Provide the (X, Y) coordinate of the cell's center where the given text is located.  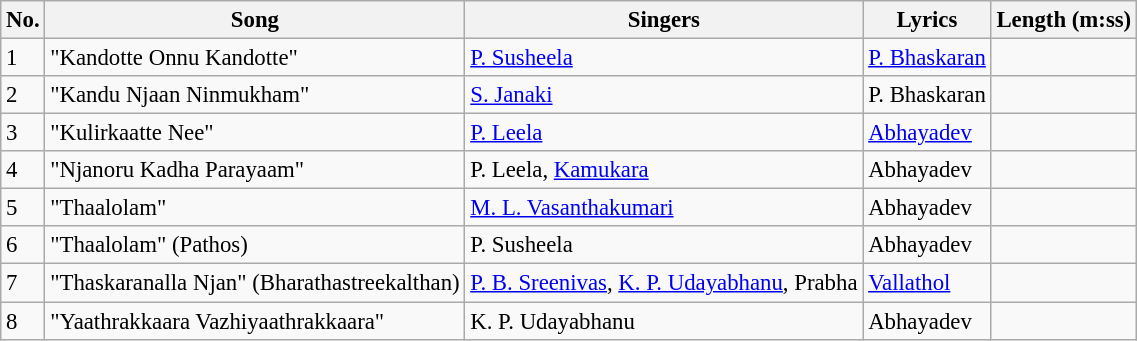
P. Leela, Kamukara (664, 170)
M. L. Vasanthakumari (664, 208)
6 (23, 245)
1 (23, 58)
Length (m:ss) (1064, 20)
3 (23, 133)
"Kandu Njaan Ninmukham" (255, 95)
4 (23, 170)
"Yaathrakkaara Vazhiyaathrakkaara" (255, 321)
Lyrics (927, 20)
K. P. Udayabhanu (664, 321)
Song (255, 20)
7 (23, 283)
"Thaalolam" (Pathos) (255, 245)
Singers (664, 20)
"Thaskaranalla Njan" (Bharathastreekalthan) (255, 283)
P. B. Sreenivas, K. P. Udayabhanu, Prabha (664, 283)
"Thaalolam" (255, 208)
No. (23, 20)
"Kulirkaatte Nee" (255, 133)
"Njanoru Kadha Parayaam" (255, 170)
P. Leela (664, 133)
Vallathol (927, 283)
2 (23, 95)
"Kandotte Onnu Kandotte" (255, 58)
5 (23, 208)
8 (23, 321)
S. Janaki (664, 95)
